Output the (X, Y) coordinate of the center of the cell containing the given text.  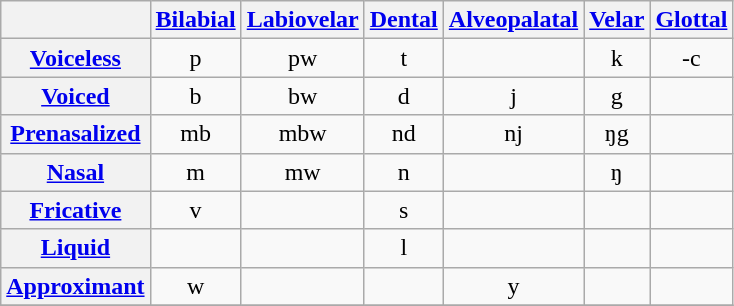
pw (302, 58)
nd (404, 134)
nj (513, 134)
Voiceless (76, 58)
w (196, 286)
Glottal (692, 20)
Alveopalatal (513, 20)
Dental (404, 20)
mbw (302, 134)
Approximant (76, 286)
p (196, 58)
Fricative (76, 210)
Prenasalized (76, 134)
s (404, 210)
mb (196, 134)
Bilabial (196, 20)
Voiced (76, 96)
-c (692, 58)
d (404, 96)
Labiovelar (302, 20)
Liquid (76, 248)
g (617, 96)
k (617, 58)
j (513, 96)
b (196, 96)
Nasal (76, 172)
n (404, 172)
t (404, 58)
mw (302, 172)
ŋg (617, 134)
Velar (617, 20)
ŋ (617, 172)
l (404, 248)
m (196, 172)
v (196, 210)
bw (302, 96)
y (513, 286)
